Return [x, y] of the center of cell containing provided text 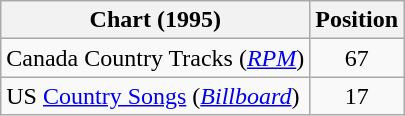
67 [357, 58]
US Country Songs (Billboard) [156, 96]
Canada Country Tracks (RPM) [156, 58]
17 [357, 96]
Chart (1995) [156, 20]
Position [357, 20]
